Locate the cell with the specified text and output its (x, y) center coordinate. 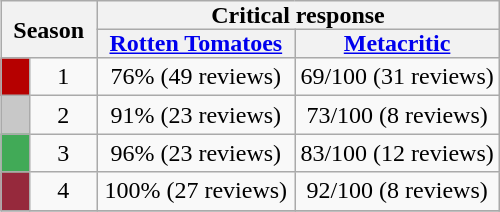
76% (49 reviews) (196, 77)
Critical response (298, 15)
73/100 (8 reviews) (397, 115)
91% (23 reviews) (196, 115)
69/100 (31 reviews) (397, 77)
1 (64, 77)
96% (23 reviews) (196, 153)
92/100 (8 reviews) (397, 191)
Rotten Tomatoes (196, 43)
100% (27 reviews) (196, 191)
Season (49, 30)
2 (64, 115)
83/100 (12 reviews) (397, 153)
3 (64, 153)
4 (64, 191)
Metacritic (397, 43)
